Return [x, y] of the center of cell containing provided text 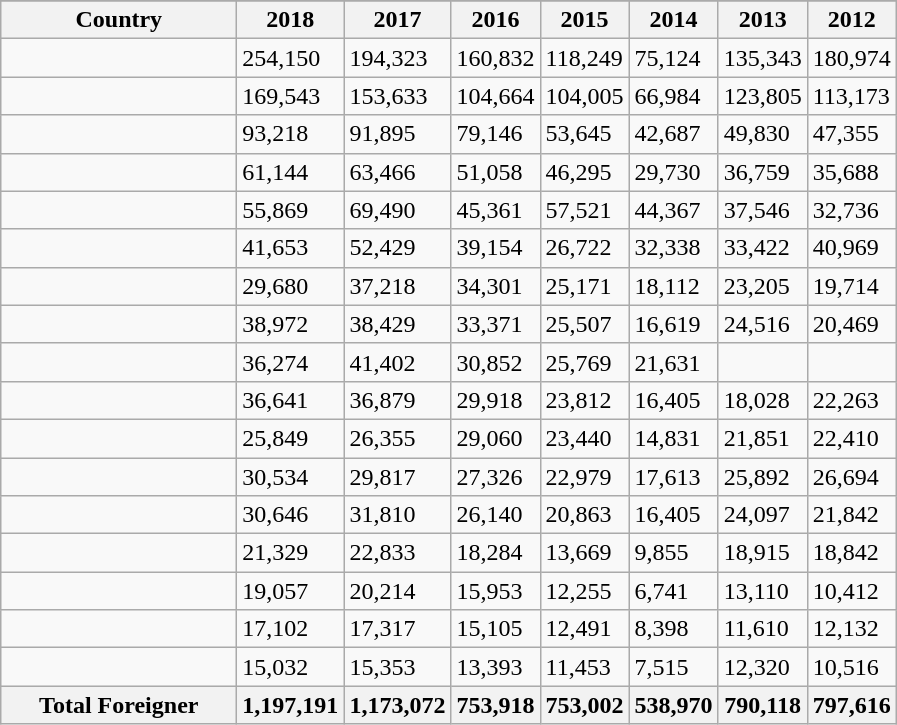
254,150 [290, 58]
2015 [584, 20]
21,631 [674, 362]
32,338 [674, 248]
12,491 [584, 629]
15,953 [496, 591]
35,688 [852, 172]
15,105 [496, 629]
29,680 [290, 286]
79,146 [496, 134]
36,274 [290, 362]
17,613 [674, 477]
18,842 [852, 553]
26,722 [584, 248]
123,805 [762, 96]
25,849 [290, 438]
2012 [852, 20]
104,664 [496, 96]
12,255 [584, 591]
25,171 [584, 286]
10,516 [852, 667]
32,736 [852, 210]
25,769 [584, 362]
180,974 [852, 58]
46,295 [584, 172]
9,855 [674, 553]
36,879 [398, 400]
25,892 [762, 477]
39,154 [496, 248]
19,714 [852, 286]
30,852 [496, 362]
37,546 [762, 210]
11,610 [762, 629]
40,969 [852, 248]
37,218 [398, 286]
797,616 [852, 705]
47,355 [852, 134]
22,263 [852, 400]
753,002 [584, 705]
16,619 [674, 324]
29,730 [674, 172]
Country [119, 20]
31,810 [398, 515]
2016 [496, 20]
57,521 [584, 210]
15,353 [398, 667]
29,918 [496, 400]
26,355 [398, 438]
18,112 [674, 286]
17,102 [290, 629]
12,320 [762, 667]
91,895 [398, 134]
2014 [674, 20]
30,646 [290, 515]
11,453 [584, 667]
42,687 [674, 134]
13,110 [762, 591]
13,393 [496, 667]
194,323 [398, 58]
36,759 [762, 172]
41,653 [290, 248]
790,118 [762, 705]
13,669 [584, 553]
36,641 [290, 400]
25,507 [584, 324]
21,842 [852, 515]
22,410 [852, 438]
52,429 [398, 248]
61,144 [290, 172]
27,326 [496, 477]
23,440 [584, 438]
22,833 [398, 553]
135,343 [762, 58]
38,972 [290, 324]
113,173 [852, 96]
18,915 [762, 553]
21,329 [290, 553]
15,032 [290, 667]
19,057 [290, 591]
2017 [398, 20]
30,534 [290, 477]
45,361 [496, 210]
66,984 [674, 96]
44,367 [674, 210]
104,005 [584, 96]
118,249 [584, 58]
29,817 [398, 477]
12,132 [852, 629]
63,466 [398, 172]
7,515 [674, 667]
1,173,072 [398, 705]
21,851 [762, 438]
55,869 [290, 210]
49,830 [762, 134]
24,516 [762, 324]
69,490 [398, 210]
20,214 [398, 591]
160,832 [496, 58]
22,979 [584, 477]
33,371 [496, 324]
20,469 [852, 324]
18,284 [496, 553]
26,140 [496, 515]
538,970 [674, 705]
51,058 [496, 172]
41,402 [398, 362]
26,694 [852, 477]
23,205 [762, 286]
8,398 [674, 629]
10,412 [852, 591]
2018 [290, 20]
93,218 [290, 134]
753,918 [496, 705]
1,197,191 [290, 705]
Total Foreigner [119, 705]
20,863 [584, 515]
14,831 [674, 438]
29,060 [496, 438]
17,317 [398, 629]
34,301 [496, 286]
153,633 [398, 96]
18,028 [762, 400]
24,097 [762, 515]
169,543 [290, 96]
6,741 [674, 591]
75,124 [674, 58]
53,645 [584, 134]
33,422 [762, 248]
38,429 [398, 324]
2013 [762, 20]
23,812 [584, 400]
